Search for the cell housing the specified text and yield its [X, Y] center coordinate. 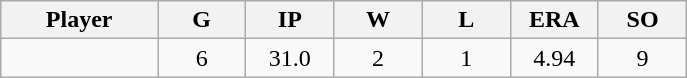
Player [80, 20]
L [466, 20]
W [378, 20]
G [202, 20]
9 [642, 58]
2 [378, 58]
31.0 [290, 58]
ERA [554, 20]
6 [202, 58]
4.94 [554, 58]
SO [642, 20]
IP [290, 20]
1 [466, 58]
